Return [x, y] of the center of cell containing provided text 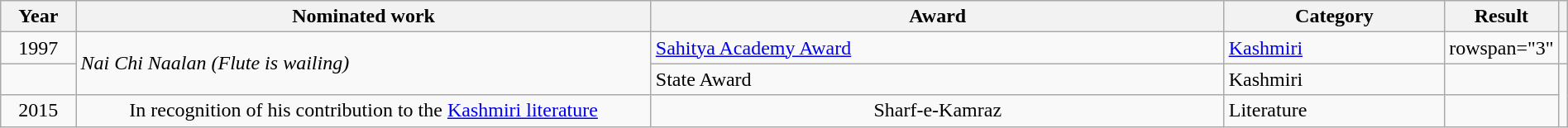
State Award [938, 79]
Literature [1334, 111]
Nominated work [364, 17]
1997 [38, 48]
Nai Chi Naalan (Flute is wailing) [364, 64]
Sahitya Academy Award [938, 48]
Sharf-e-Kamraz [938, 111]
Result [1502, 17]
Award [938, 17]
rowspan="3" [1502, 48]
In recognition of his contribution to the Kashmiri literature [364, 111]
2015 [38, 111]
Year [38, 17]
Category [1334, 17]
